Pinpoint the cell where the given text exists, returning its [X, Y] midpoint coordinate. 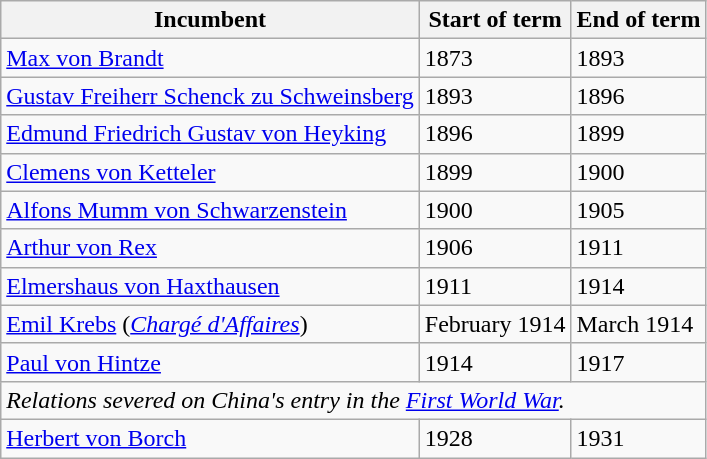
1928 [495, 438]
Herbert von Borch [210, 438]
1905 [638, 210]
Incumbent [210, 20]
Edmund Friedrich Gustav von Heyking [210, 134]
February 1914 [495, 324]
End of term [638, 20]
Alfons Mumm von Schwarzenstein [210, 210]
Max von Brandt [210, 58]
March 1914 [638, 324]
Relations severed on China's entry in the First World War. [354, 400]
Paul von Hintze [210, 362]
1906 [495, 248]
Clemens von Ketteler [210, 172]
1931 [638, 438]
Arthur von Rex [210, 248]
1917 [638, 362]
1873 [495, 58]
Start of term [495, 20]
Elmershaus von Haxthausen [210, 286]
Emil Krebs (Chargé d'Affaires) [210, 324]
Gustav Freiherr Schenck zu Schweinsberg [210, 96]
